Detect which cell encompasses the target text, then output its (x, y) center coordinate. 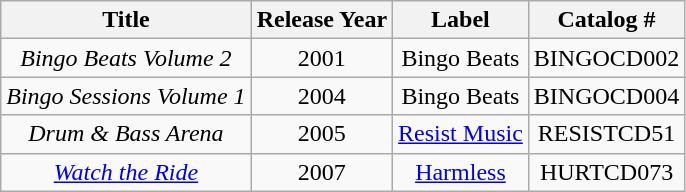
Release Year (322, 20)
Label (461, 20)
Resist Music (461, 134)
Watch the Ride (126, 172)
2004 (322, 96)
BINGOCD004 (606, 96)
2005 (322, 134)
RESISTCD51 (606, 134)
Harmless (461, 172)
2001 (322, 58)
2007 (322, 172)
Bingo Beats Volume 2 (126, 58)
Drum & Bass Arena (126, 134)
BINGOCD002 (606, 58)
Bingo Sessions Volume 1 (126, 96)
HURTCD073 (606, 172)
Catalog # (606, 20)
Title (126, 20)
